Return [x, y] of the center of cell containing provided text 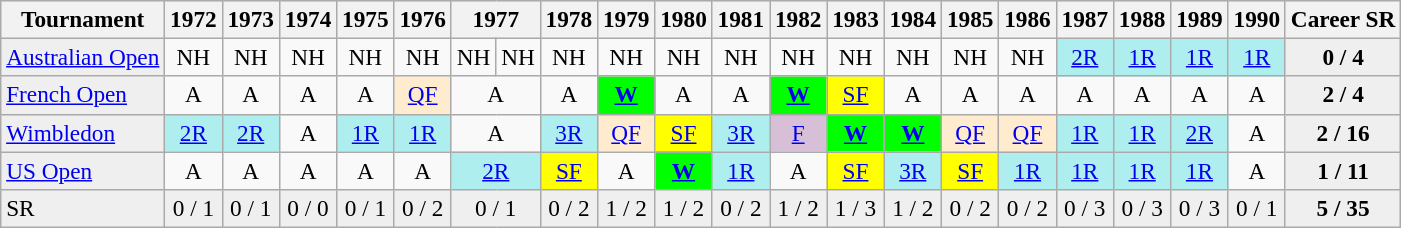
1983 [856, 19]
Wimbledon [83, 133]
2 / 4 [1342, 95]
1975 [366, 19]
1987 [1084, 19]
1 / 3 [856, 208]
US Open [83, 170]
1990 [1256, 19]
1989 [1200, 19]
1985 [970, 19]
1980 [684, 19]
1986 [1028, 19]
0 / 4 [1342, 57]
French Open [83, 95]
1981 [740, 19]
SR [83, 208]
1974 [308, 19]
1979 [626, 19]
F [798, 133]
Australian Open [83, 57]
1984 [912, 19]
2 / 16 [1342, 133]
1972 [194, 19]
Tournament [83, 19]
1 / 11 [1342, 170]
1988 [1142, 19]
0 / 0 [308, 208]
1973 [250, 19]
Career SR [1342, 19]
1978 [568, 19]
1982 [798, 19]
5 / 35 [1342, 208]
1977 [496, 19]
1976 [422, 19]
